Determine the [X, Y] coordinate at the center of the cell enclosing the given text.  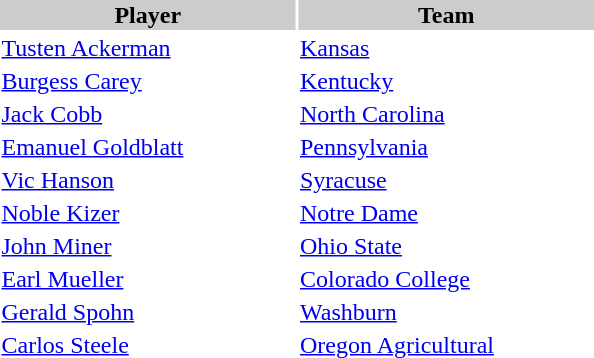
Earl Mueller [148, 279]
Team [446, 15]
Kansas [446, 48]
Colorado College [446, 279]
Player [148, 15]
Tusten Ackerman [148, 48]
North Carolina [446, 114]
John Miner [148, 246]
Ohio State [446, 246]
Vic Hanson [148, 180]
Washburn [446, 312]
Pennsylvania [446, 147]
Gerald Spohn [148, 312]
Jack Cobb [148, 114]
Burgess Carey [148, 81]
Emanuel Goldblatt [148, 147]
Noble Kizer [148, 213]
Kentucky [446, 81]
Syracuse [446, 180]
Notre Dame [446, 213]
